Search for the cell housing the specified text and yield its [x, y] center coordinate. 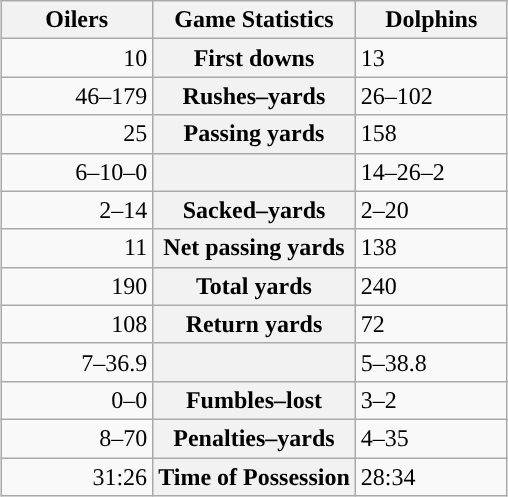
2–20 [431, 210]
Sacked–yards [254, 210]
0–0 [77, 400]
26–102 [431, 96]
14–26–2 [431, 172]
25 [77, 134]
Fumbles–lost [254, 400]
Net passing yards [254, 248]
Passing yards [254, 134]
7–36.9 [77, 362]
Total yards [254, 286]
28:34 [431, 477]
13 [431, 58]
72 [431, 324]
5–38.8 [431, 362]
158 [431, 134]
46–179 [77, 96]
Game Statistics [254, 20]
6–10–0 [77, 172]
10 [77, 58]
190 [77, 286]
8–70 [77, 438]
31:26 [77, 477]
4–35 [431, 438]
Dolphins [431, 20]
108 [77, 324]
Return yards [254, 324]
Time of Possession [254, 477]
11 [77, 248]
138 [431, 248]
Rushes–yards [254, 96]
240 [431, 286]
Penalties–yards [254, 438]
Oilers [77, 20]
3–2 [431, 400]
2–14 [77, 210]
First downs [254, 58]
